Pinpoint the cell where the given text exists, returning its [x, y] midpoint coordinate. 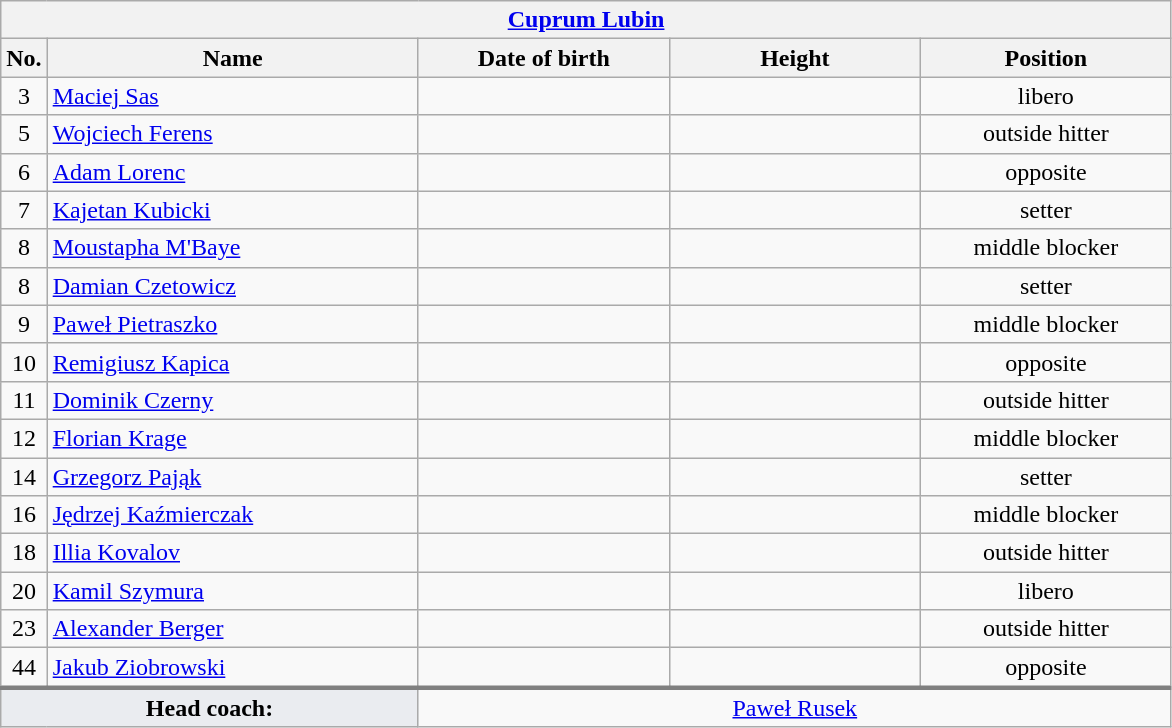
Adam Lorenc [232, 172]
Florian Krage [232, 438]
Name [232, 58]
7 [24, 210]
Remigiusz Kapica [232, 362]
Dominik Czerny [232, 400]
Position [1046, 58]
20 [24, 591]
Paweł Pietraszko [232, 324]
23 [24, 629]
Height [794, 58]
16 [24, 515]
Moustapha M'Baye [232, 248]
Grzegorz Pająk [232, 477]
14 [24, 477]
Kajetan Kubicki [232, 210]
9 [24, 324]
Wojciech Ferens [232, 134]
Alexander Berger [232, 629]
5 [24, 134]
6 [24, 172]
Head coach: [210, 707]
11 [24, 400]
12 [24, 438]
Kamil Szymura [232, 591]
Maciej Sas [232, 96]
44 [24, 668]
3 [24, 96]
No. [24, 58]
Jakub Ziobrowski [232, 668]
Jędrzej Kaźmierczak [232, 515]
10 [24, 362]
18 [24, 553]
Paweł Rusek [794, 707]
Illia Kovalov [232, 553]
Cuprum Lubin [586, 20]
Damian Czetowicz [232, 286]
Date of birth [544, 58]
